Pinpoint the cell where the given text exists, returning its [X, Y] midpoint coordinate. 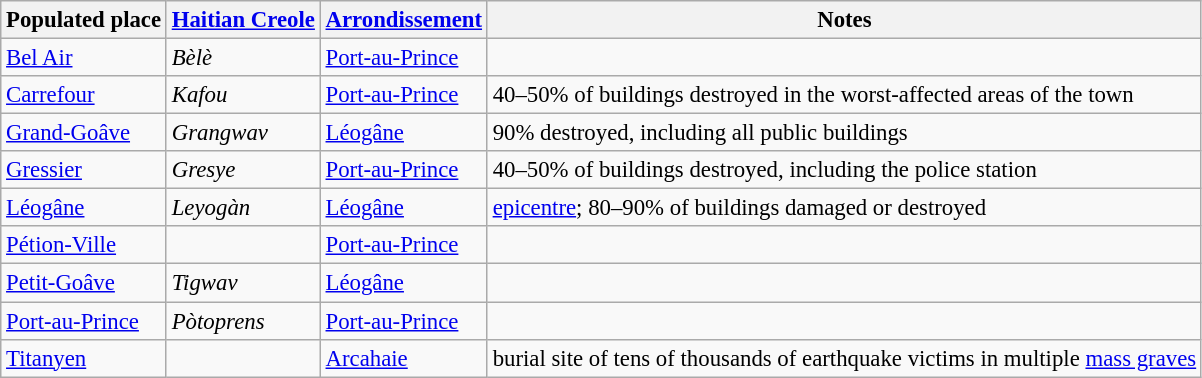
Gresye [243, 170]
Tigwav [243, 283]
40–50% of buildings destroyed in the worst-affected areas of the town [844, 95]
Notes [844, 20]
Arrondissement [404, 20]
40–50% of buildings destroyed, including the police station [844, 170]
Bel Air [84, 58]
Arcahaie [404, 358]
epicentre; 80–90% of buildings damaged or destroyed [844, 208]
Grangwav [243, 133]
Grand-Goâve [84, 133]
Kafou [243, 95]
Carrefour [84, 95]
Bèlè [243, 58]
90% destroyed, including all public buildings [844, 133]
Pòtoprens [243, 321]
Titanyen [84, 358]
Gressier [84, 170]
Petit-Goâve [84, 283]
Leyogàn [243, 208]
Populated place [84, 20]
burial site of tens of thousands of earthquake victims in multiple mass graves [844, 358]
Haitian Creole [243, 20]
Pétion-Ville [84, 245]
